Search for the cell housing the specified text and yield its [X, Y] center coordinate. 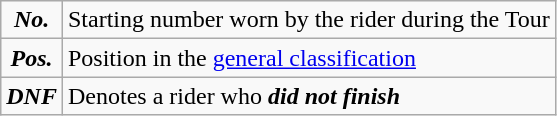
DNF [32, 96]
Pos. [32, 58]
Position in the general classification [308, 58]
No. [32, 20]
Denotes a rider who did not finish [308, 96]
Starting number worn by the rider during the Tour [308, 20]
